For the text-containing cell, return its midpoint in (x, y) coordinate format. 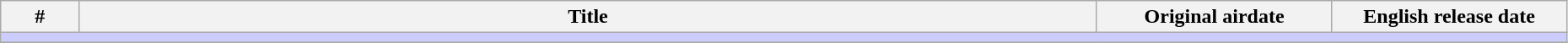
English release date (1449, 17)
Original airdate (1214, 17)
# (40, 17)
Title (589, 17)
